From the cell containing the given text, extract its center point as [X, Y] coordinate. 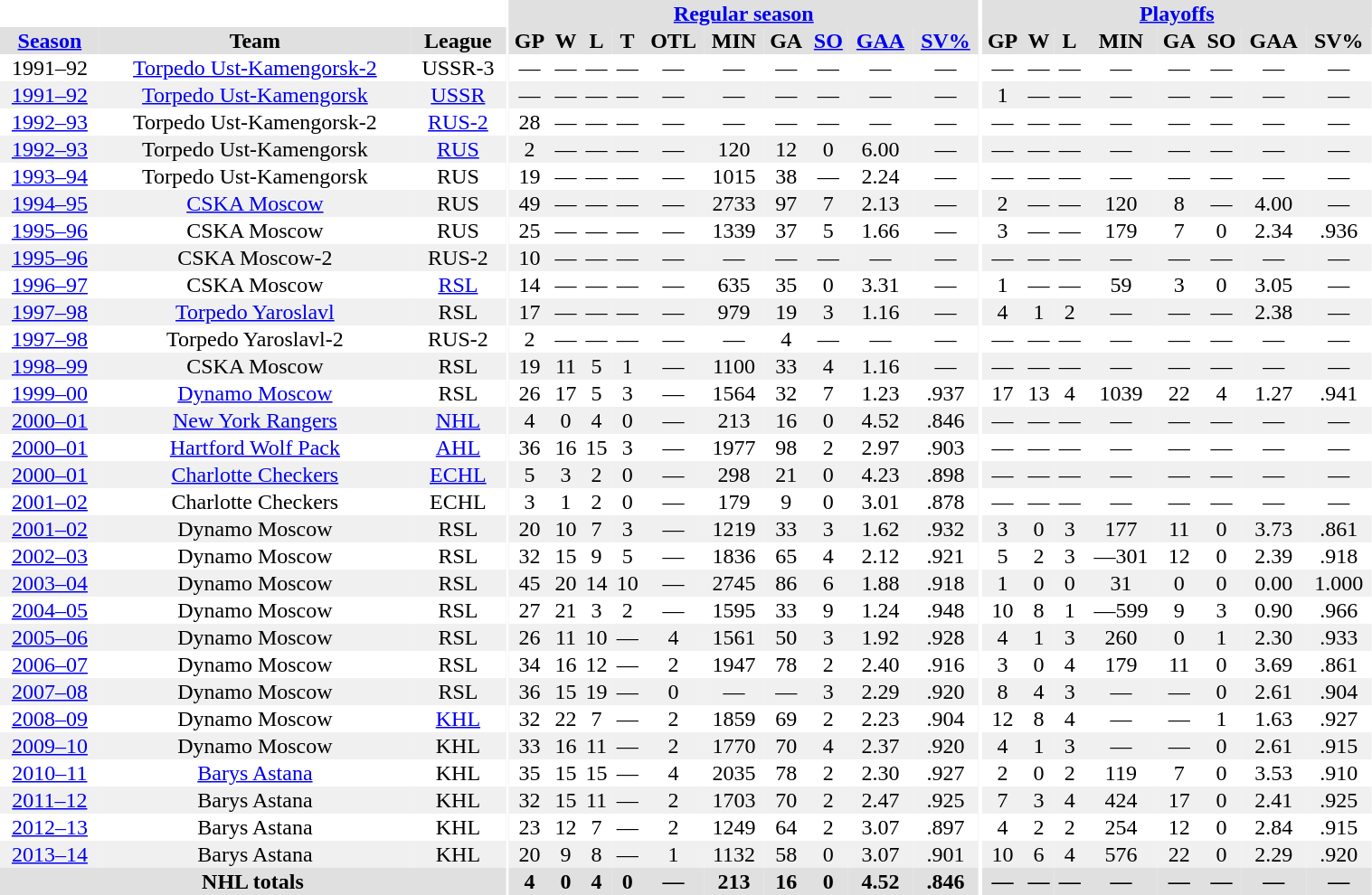
2035 [733, 773]
1561 [733, 637]
2008–09 [50, 719]
298 [733, 475]
3.53 [1273, 773]
.948 [946, 610]
1339 [733, 231]
2.41 [1273, 800]
Season [50, 41]
49 [530, 203]
1.63 [1273, 719]
1994–95 [50, 203]
1999–00 [50, 393]
2.39 [1273, 556]
1249 [733, 827]
.933 [1339, 637]
.910 [1339, 773]
576 [1121, 854]
1132 [733, 854]
2733 [733, 203]
1947 [733, 664]
97 [787, 203]
1.62 [881, 529]
2012–13 [50, 827]
59 [1121, 285]
979 [733, 312]
27 [530, 610]
50 [787, 637]
1.27 [1273, 393]
2003–04 [50, 583]
64 [787, 827]
4.23 [881, 475]
2.13 [881, 203]
424 [1121, 800]
1595 [733, 610]
AHL [458, 447]
2006–07 [50, 664]
.901 [946, 854]
Regular season [743, 14]
2.23 [881, 719]
13 [1039, 393]
2.12 [881, 556]
1219 [733, 529]
Team [255, 41]
3.73 [1273, 529]
1703 [733, 800]
1039 [1121, 393]
254 [1121, 827]
1998–99 [50, 366]
86 [787, 583]
0.00 [1273, 583]
2002–03 [50, 556]
23 [530, 827]
1977 [733, 447]
6.00 [881, 149]
.937 [946, 393]
2.24 [881, 176]
1993–94 [50, 176]
260 [1121, 637]
2007–08 [50, 692]
2.40 [881, 664]
1.66 [881, 231]
.921 [946, 556]
65 [787, 556]
.941 [1339, 393]
—301 [1121, 556]
119 [1121, 773]
3.69 [1273, 664]
2005–06 [50, 637]
58 [787, 854]
.928 [946, 637]
—599 [1121, 610]
.932 [946, 529]
CSKA Moscow-2 [255, 258]
4.00 [1273, 203]
OTL [674, 41]
3.05 [1273, 285]
2.38 [1273, 312]
.898 [946, 475]
1.24 [881, 610]
25 [530, 231]
0.90 [1273, 610]
2.97 [881, 447]
USSR-3 [458, 68]
2.37 [881, 746]
Playoffs [1178, 14]
2.84 [1273, 827]
2009–10 [50, 746]
1836 [733, 556]
1.92 [881, 637]
1859 [733, 719]
38 [787, 176]
2.34 [1273, 231]
1996–97 [50, 285]
T [628, 41]
34 [530, 664]
3.01 [881, 502]
USSR [458, 95]
1100 [733, 366]
177 [1121, 529]
1.23 [881, 393]
.916 [946, 664]
Hartford Wolf Pack [255, 447]
2011–12 [50, 800]
1015 [733, 176]
98 [787, 447]
.897 [946, 827]
1.000 [1339, 583]
NHL [458, 420]
.966 [1339, 610]
League [458, 41]
37 [787, 231]
NHL totals [253, 881]
2004–05 [50, 610]
3.31 [881, 285]
2745 [733, 583]
2010–11 [50, 773]
2.47 [881, 800]
New York Rangers [255, 420]
31 [1121, 583]
Torpedo Yaroslavl [255, 312]
69 [787, 719]
.936 [1339, 231]
45 [530, 583]
1564 [733, 393]
635 [733, 285]
.903 [946, 447]
1770 [733, 746]
Torpedo Yaroslavl-2 [255, 339]
.878 [946, 502]
28 [530, 122]
2013–14 [50, 854]
1.88 [881, 583]
